Return the [X, Y] coordinate for the center point of the cell that contains the specified text.  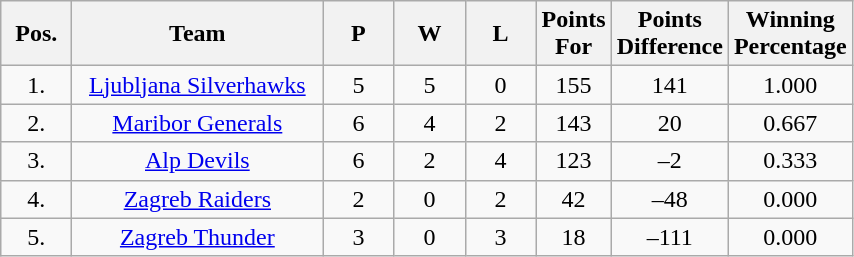
Team [198, 34]
Zagreb Raiders [198, 199]
Winning Percentage [790, 34]
1.000 [790, 85]
0.667 [790, 123]
P [358, 34]
0.333 [790, 161]
–48 [670, 199]
1. [36, 85]
123 [574, 161]
Maribor Generals [198, 123]
–2 [670, 161]
Points For [574, 34]
42 [574, 199]
18 [574, 237]
Ljubljana Silverhawks [198, 85]
Points Difference [670, 34]
20 [670, 123]
141 [670, 85]
–111 [670, 237]
Alp Devils [198, 161]
3. [36, 161]
Zagreb Thunder [198, 237]
4. [36, 199]
2. [36, 123]
Pos. [36, 34]
W [430, 34]
143 [574, 123]
155 [574, 85]
L [500, 34]
5. [36, 237]
